Determine the [X, Y] coordinate at the center of the cell enclosing the given text.  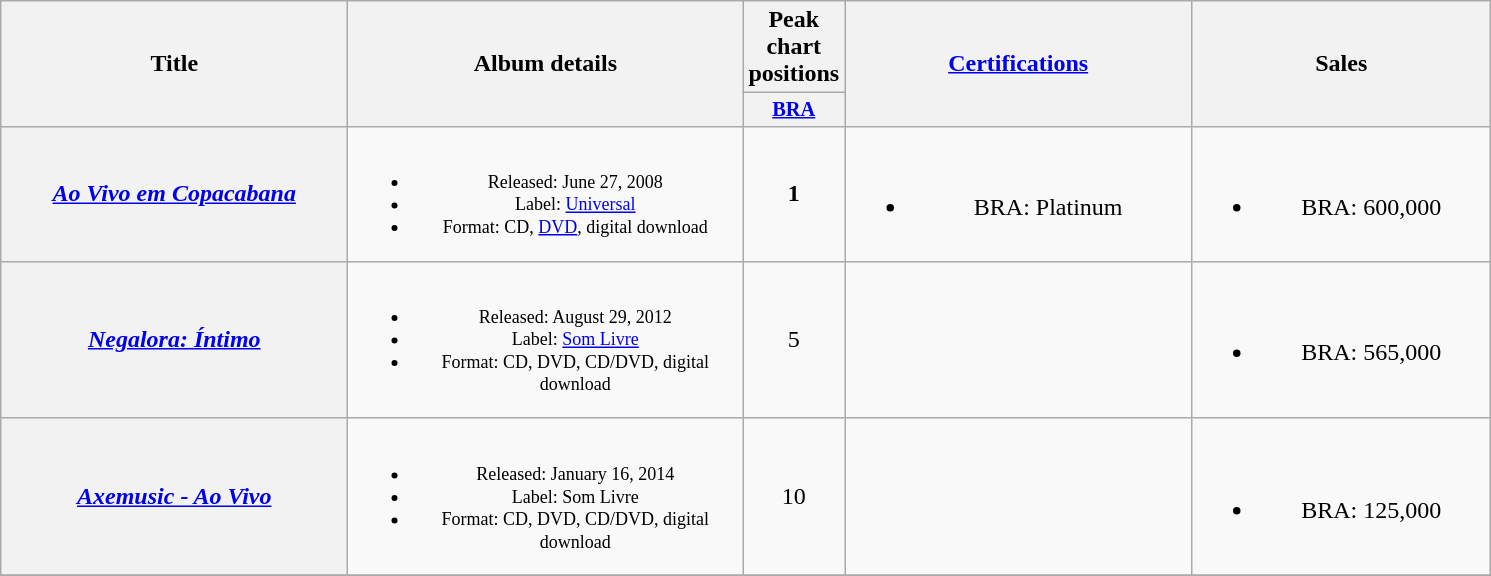
BRA: Platinum [1018, 194]
Released: June 27, 2008Label: UniversalFormat: CD, DVD, digital download [546, 194]
Axemusic - Ao Vivo [174, 496]
Peak chart positions [794, 47]
Sales [1342, 64]
1 [794, 194]
BRA: 125,000 [1342, 496]
BRA: 600,000 [1342, 194]
BRA: 565,000 [1342, 340]
10 [794, 496]
Negalora: Íntimo [174, 340]
Ao Vivo em Copacabana [174, 194]
5 [794, 340]
Released: August 29, 2012Label: Som LivreFormat: CD, DVD, CD/DVD, digital download [546, 340]
Released: January 16, 2014Label: Som LivreFormat: CD, DVD, CD/DVD, digital download [546, 496]
Album details [546, 64]
BRA [794, 110]
Certifications [1018, 64]
Title [174, 64]
